Return [x, y] of the center of cell containing provided text 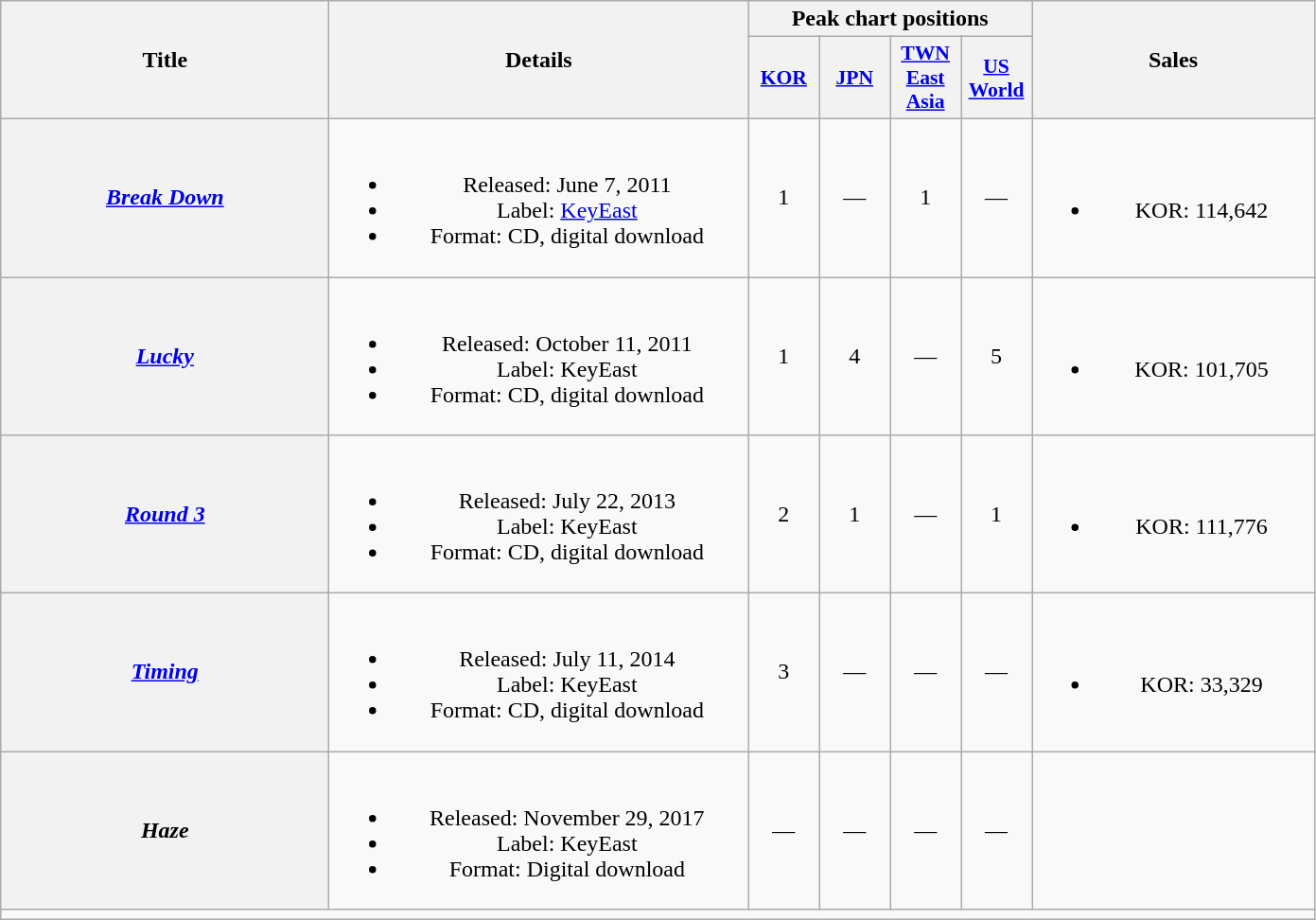
TWN East Asia [925, 78]
KOR: 114,642 [1173, 197]
3 [783, 672]
Haze [165, 831]
Details [539, 61]
Released: November 29, 2017 Label: KeyEastFormat: Digital download [539, 831]
Timing [165, 672]
KOR: 101,705 [1173, 356]
Released: October 11, 2011 Label: KeyEastFormat: CD, digital download [539, 356]
KOR: 33,329 [1173, 672]
4 [855, 356]
US World [997, 78]
2 [783, 515]
Round 3 [165, 515]
Lucky [165, 356]
Released: July 22, 2013 Label: KeyEastFormat: CD, digital download [539, 515]
KOR [783, 78]
Released: June 7, 2011 Label: KeyEastFormat: CD, digital download [539, 197]
Sales [1173, 61]
5 [997, 356]
Title [165, 61]
Peak chart positions [890, 19]
JPN [855, 78]
KOR: 111,776 [1173, 515]
Released: July 11, 2014 Label: KeyEastFormat: CD, digital download [539, 672]
Break Down [165, 197]
